Return the (x, y) coordinate for the center point of the cell that contains the specified text.  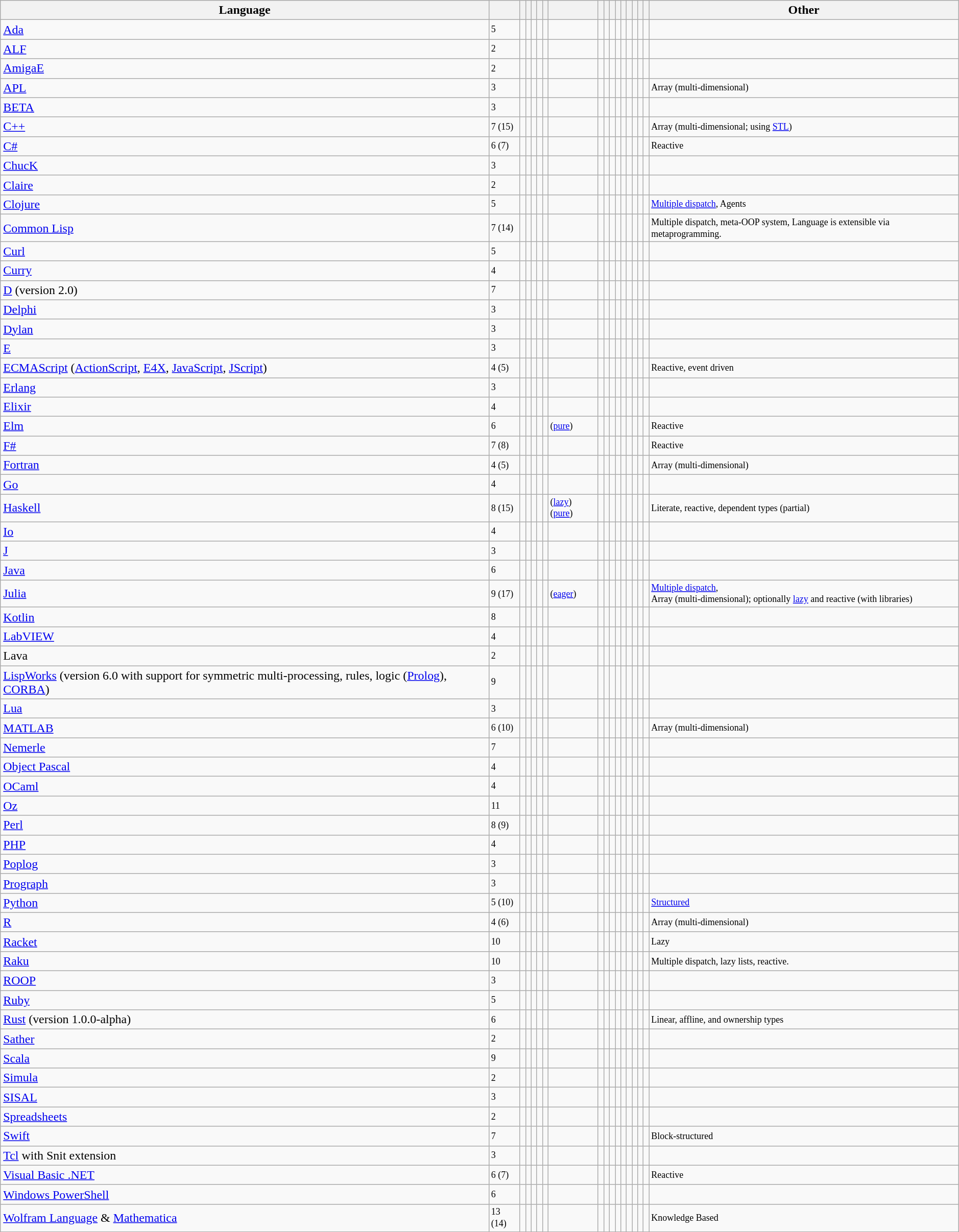
Array (multi-dimensional; using STL) (804, 127)
Delphi (245, 309)
Linear, affline, and ownership types (804, 1020)
F# (245, 446)
Language (245, 10)
(eager) (573, 594)
LispWorks (version 6.0 with support for symmetric multi-processing, rules, logic (Prolog), CORBA) (245, 682)
5 (10) (505, 903)
11 (505, 806)
Wolfram Language & Mathematica (245, 1218)
MATLAB (245, 728)
Simula (245, 1078)
8 (505, 617)
C++ (245, 127)
Multiple dispatch, meta-OOP system, Language is extensible via metaprogramming. (804, 228)
Spreadsheets (245, 1117)
Literate, reactive, dependent types (partial) (804, 508)
Multiple dispatch,Array (multi-dimensional); optionally lazy and reactive (with libraries) (804, 594)
OCaml (245, 786)
Go (245, 485)
Prograph (245, 883)
Block-structured (804, 1136)
Raku (245, 961)
7 (15) (505, 127)
Python (245, 903)
ALF (245, 49)
LabVIEW (245, 637)
Clojure (245, 204)
Object Pascal (245, 767)
Nemerle (245, 747)
Elm (245, 426)
8 (9) (505, 825)
Structured (804, 903)
AmigaE (245, 68)
ROOP (245, 981)
Java (245, 570)
Julia (245, 594)
C# (245, 146)
Multiple dispatch, Agents (804, 204)
Erlang (245, 388)
Lava (245, 656)
Windows PowerShell (245, 1194)
SISAL (245, 1097)
Io (245, 532)
9 (17) (505, 594)
Other (804, 10)
Sather (245, 1039)
ChucK (245, 165)
13 (14) (505, 1218)
APL (245, 88)
Multiple dispatch, lazy lists, reactive. (804, 961)
ECMAScript (ActionScript, E4X, JavaScript, JScript) (245, 368)
Rust (version 1.0.0-alpha) (245, 1020)
Claire (245, 185)
Lazy (804, 941)
Scala (245, 1058)
Visual Basic .NET (245, 1175)
Elixir (245, 407)
4 (6) (505, 922)
PHP (245, 844)
R (245, 922)
8 (15) (505, 508)
Curry (245, 271)
Curl (245, 251)
BETA (245, 107)
(pure) (573, 426)
Haskell (245, 508)
Poplog (245, 864)
7 (8) (505, 446)
Dylan (245, 329)
6 (10) (505, 728)
Tcl with Snit extension (245, 1155)
Lua (245, 709)
Perl (245, 825)
Fortran (245, 465)
Ada (245, 30)
Swift (245, 1136)
Reactive, event driven (804, 368)
Ruby (245, 1000)
E (245, 348)
Racket (245, 941)
(lazy) (pure) (573, 508)
Oz (245, 806)
J (245, 551)
Common Lisp (245, 228)
Knowledge Based (804, 1218)
D (version 2.0) (245, 290)
7 (14) (505, 228)
Kotlin (245, 617)
